Search for the cell housing the specified text and yield its [X, Y] center coordinate. 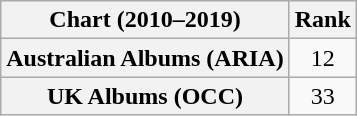
33 [322, 96]
12 [322, 58]
Australian Albums (ARIA) [145, 58]
UK Albums (OCC) [145, 96]
Chart (2010–2019) [145, 20]
Rank [322, 20]
